Scan for the cell matching the given text and deliver its [x, y] coordinate at center. 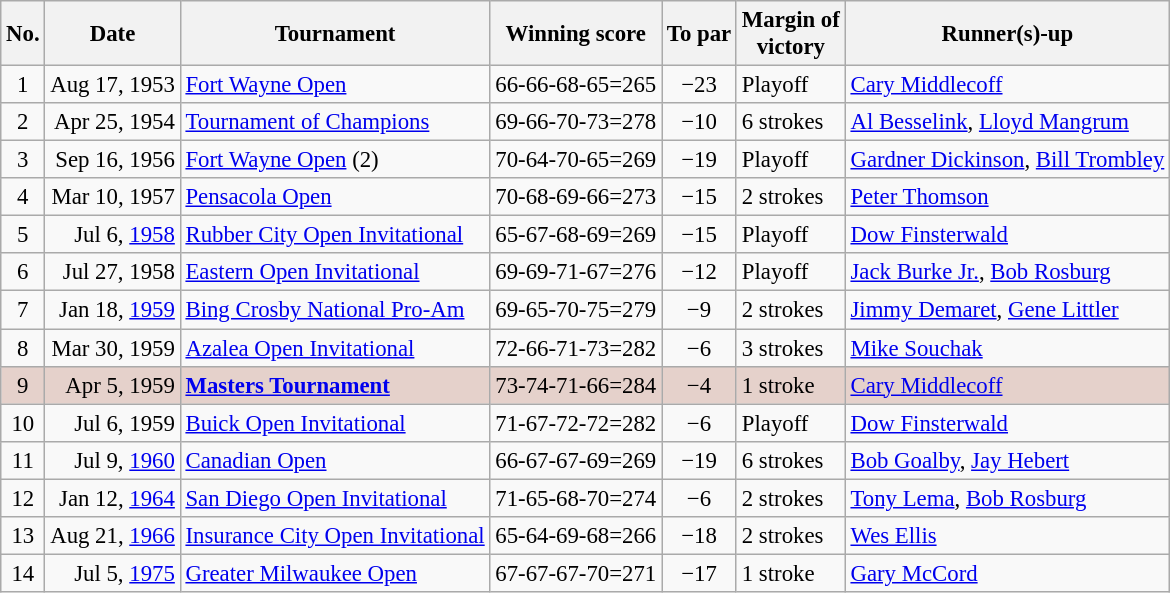
Tournament of Champions [335, 122]
Greater Milwaukee Open [335, 573]
Aug 17, 1953 [112, 85]
Jul 5, 1975 [112, 573]
Jul 9, 1960 [112, 460]
Peter Thomson [1007, 197]
To par [700, 34]
Mike Souchak [1007, 348]
Buick Open Invitational [335, 423]
San Diego Open Invitational [335, 498]
Apr 25, 1954 [112, 122]
Pensacola Open [335, 197]
−17 [700, 573]
Jul 6, 1959 [112, 423]
3 [23, 160]
71-67-72-72=282 [576, 423]
66-67-67-69=269 [576, 460]
65-64-69-68=266 [576, 536]
Canadian Open [335, 460]
Masters Tournament [335, 385]
Gardner Dickinson, Bill Trombley [1007, 160]
−4 [700, 385]
Date [112, 34]
Mar 10, 1957 [112, 197]
Jimmy Demaret, Gene Littler [1007, 310]
6 [23, 273]
Mar 30, 1959 [112, 348]
69-69-71-67=276 [576, 273]
−10 [700, 122]
66-66-68-65=265 [576, 85]
Runner(s)-up [1007, 34]
Sep 16, 1956 [112, 160]
67-67-67-70=271 [576, 573]
65-67-68-69=269 [576, 235]
11 [23, 460]
Bob Goalby, Jay Hebert [1007, 460]
70-64-70-65=269 [576, 160]
Tony Lema, Bob Rosburg [1007, 498]
Jul 27, 1958 [112, 273]
71-65-68-70=274 [576, 498]
72-66-71-73=282 [576, 348]
9 [23, 385]
1 [23, 85]
5 [23, 235]
−18 [700, 536]
Azalea Open Invitational [335, 348]
69-66-70-73=278 [576, 122]
7 [23, 310]
−9 [700, 310]
Winning score [576, 34]
Eastern Open Invitational [335, 273]
12 [23, 498]
73-74-71-66=284 [576, 385]
Margin ofvictory [790, 34]
Jul 6, 1958 [112, 235]
Gary McCord [1007, 573]
Rubber City Open Invitational [335, 235]
3 strokes [790, 348]
Wes Ellis [1007, 536]
−12 [700, 273]
Al Besselink, Lloyd Mangrum [1007, 122]
Tournament [335, 34]
Aug 21, 1966 [112, 536]
13 [23, 536]
4 [23, 197]
Insurance City Open Invitational [335, 536]
Fort Wayne Open (2) [335, 160]
8 [23, 348]
Jan 18, 1959 [112, 310]
14 [23, 573]
Jan 12, 1964 [112, 498]
10 [23, 423]
Apr 5, 1959 [112, 385]
70-68-69-66=273 [576, 197]
No. [23, 34]
69-65-70-75=279 [576, 310]
−23 [700, 85]
Jack Burke Jr., Bob Rosburg [1007, 273]
2 [23, 122]
Fort Wayne Open [335, 85]
Bing Crosby National Pro-Am [335, 310]
